Pinpoint the cell where the given text exists, returning its [X, Y] midpoint coordinate. 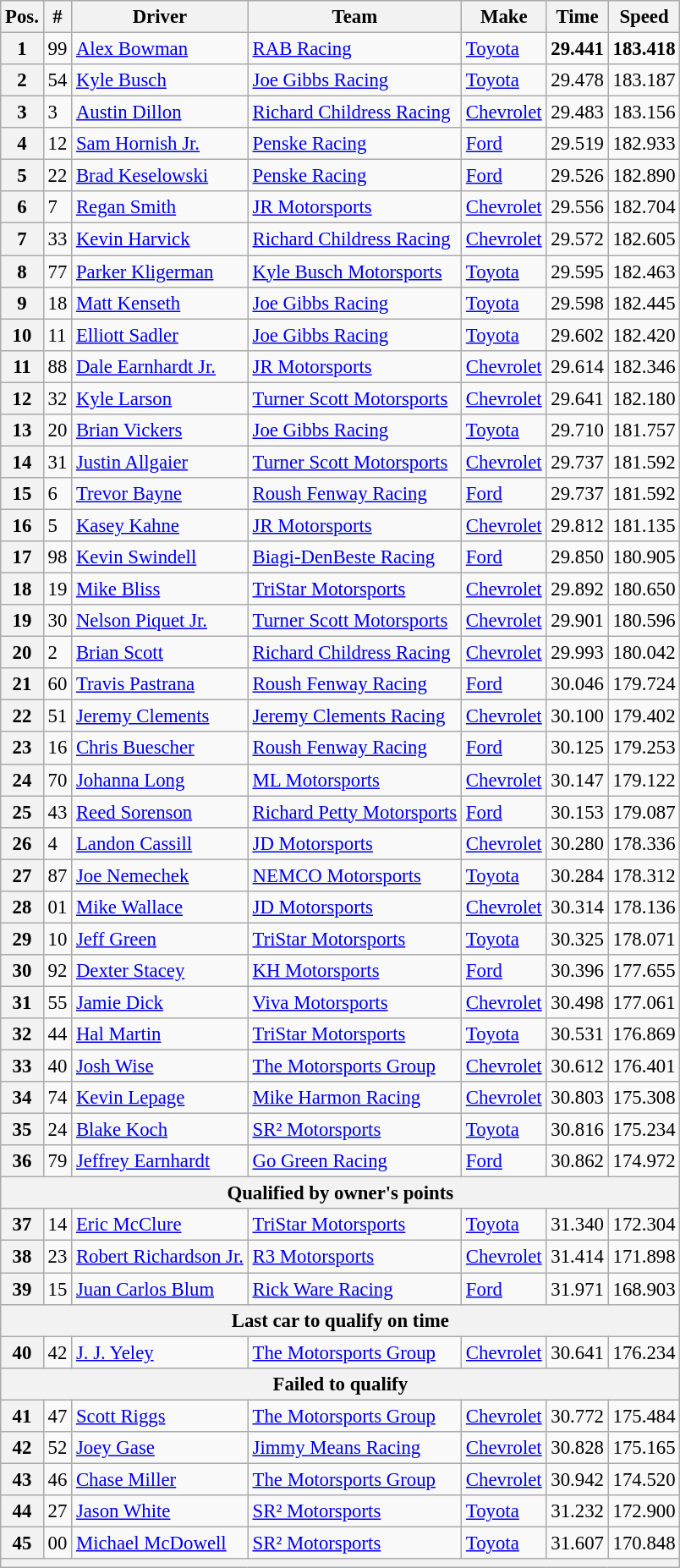
179.253 [644, 748]
175.234 [644, 1130]
29.812 [577, 525]
Kevin Lepage [161, 1098]
182.180 [644, 398]
9 [22, 303]
Pos. [22, 17]
31.232 [577, 1511]
Kyle Busch [161, 80]
179.402 [644, 716]
30.612 [577, 1066]
Alex Bowman [161, 49]
30.396 [577, 971]
21 [22, 684]
29.483 [577, 112]
29.526 [577, 176]
Time [577, 17]
41 [22, 1416]
Jeremy Clements [161, 716]
172.304 [644, 1225]
180.905 [644, 557]
30.100 [577, 716]
Robert Richardson Jr. [161, 1257]
182.445 [644, 303]
182.346 [644, 366]
Matt Kenseth [161, 303]
Joe Nemechek [161, 875]
176.401 [644, 1066]
Qualified by owner's points [340, 1193]
Speed [644, 17]
92 [58, 971]
Mike Wallace [161, 907]
NEMCO Motorsports [354, 875]
29.595 [577, 271]
29.892 [577, 589]
Travis Pastrana [161, 684]
Jeff Green [161, 939]
179.122 [644, 780]
182.890 [644, 176]
RAB Racing [354, 49]
28 [22, 907]
00 [58, 1543]
01 [58, 907]
R3 Motorsports [354, 1257]
74 [58, 1098]
30.498 [577, 1002]
8 [22, 271]
Juan Carlos Blum [161, 1289]
30.816 [577, 1130]
36 [22, 1161]
29.572 [577, 239]
Scott Riggs [161, 1416]
Kevin Swindell [161, 557]
170.848 [644, 1543]
Brad Keselowski [161, 176]
88 [58, 366]
Failed to qualify [340, 1384]
30.284 [577, 875]
39 [22, 1289]
Michael McDowell [161, 1543]
J. J. Yeley [161, 1352]
Parker Kligerman [161, 271]
175.165 [644, 1448]
29 [22, 939]
99 [58, 49]
Make [504, 17]
Kasey Kahne [161, 525]
29.602 [577, 335]
Hal Martin [161, 1034]
174.520 [644, 1479]
47 [58, 1416]
29.901 [577, 621]
Chase Miller [161, 1479]
51 [58, 716]
181.135 [644, 525]
181.757 [644, 430]
46 [58, 1479]
29.519 [577, 144]
79 [58, 1161]
30.314 [577, 907]
Elliott Sadler [161, 335]
55 [58, 1002]
178.136 [644, 907]
Nelson Piquet Jr. [161, 621]
29.850 [577, 557]
Sam Hornish Jr. [161, 144]
182.933 [644, 144]
13 [22, 430]
172.900 [644, 1511]
176.234 [644, 1352]
183.187 [644, 80]
29.441 [577, 49]
30.153 [577, 812]
Jeremy Clements Racing [354, 716]
29.614 [577, 366]
179.087 [644, 812]
179.724 [644, 684]
176.869 [644, 1034]
30.531 [577, 1034]
38 [22, 1257]
25 [22, 812]
Team [354, 17]
# [58, 17]
Mike Harmon Racing [354, 1098]
Last car to qualify on time [340, 1320]
30.280 [577, 843]
30.046 [577, 684]
Kyle Busch Motorsports [354, 271]
Blake Koch [161, 1130]
178.312 [644, 875]
Dale Earnhardt Jr. [161, 366]
17 [22, 557]
60 [58, 684]
Dexter Stacey [161, 971]
171.898 [644, 1257]
Eric McClure [161, 1225]
29.993 [577, 653]
45 [22, 1543]
180.650 [644, 589]
31.340 [577, 1225]
Kevin Harvick [161, 239]
182.605 [644, 239]
Mike Bliss [161, 589]
Viva Motorsports [354, 1002]
Jimmy Means Racing [354, 1448]
Austin Dillon [161, 112]
29.710 [577, 430]
26 [22, 843]
30.641 [577, 1352]
Trevor Bayne [161, 494]
Johanna Long [161, 780]
30.147 [577, 780]
Reed Sorenson [161, 812]
Driver [161, 17]
Kyle Larson [161, 398]
52 [58, 1448]
KH Motorsports [354, 971]
168.903 [644, 1289]
Jason White [161, 1511]
29.641 [577, 398]
Biagi-DenBeste Racing [354, 557]
77 [58, 271]
178.336 [644, 843]
31.971 [577, 1289]
Justin Allgaier [161, 462]
Brian Scott [161, 653]
177.061 [644, 1002]
30.125 [577, 748]
182.463 [644, 271]
Richard Petty Motorsports [354, 812]
29.598 [577, 303]
30.325 [577, 939]
Rick Ware Racing [354, 1289]
182.704 [644, 207]
ML Motorsports [354, 780]
1 [22, 49]
Chris Buescher [161, 748]
Josh Wise [161, 1066]
70 [58, 780]
182.420 [644, 335]
180.042 [644, 653]
30.803 [577, 1098]
29.556 [577, 207]
31.414 [577, 1257]
Jamie Dick [161, 1002]
Joey Gase [161, 1448]
37 [22, 1225]
Landon Cassill [161, 843]
30.828 [577, 1448]
Jeffrey Earnhardt [161, 1161]
Go Green Racing [354, 1161]
Regan Smith [161, 207]
Brian Vickers [161, 430]
30.942 [577, 1479]
174.972 [644, 1161]
178.071 [644, 939]
30.772 [577, 1416]
29.478 [577, 80]
34 [22, 1098]
175.484 [644, 1416]
183.418 [644, 49]
98 [58, 557]
180.596 [644, 621]
177.655 [644, 971]
87 [58, 875]
35 [22, 1130]
54 [58, 80]
183.156 [644, 112]
175.308 [644, 1098]
31.607 [577, 1543]
30.862 [577, 1161]
